Locate the cell with the specified text and output its (x, y) center coordinate. 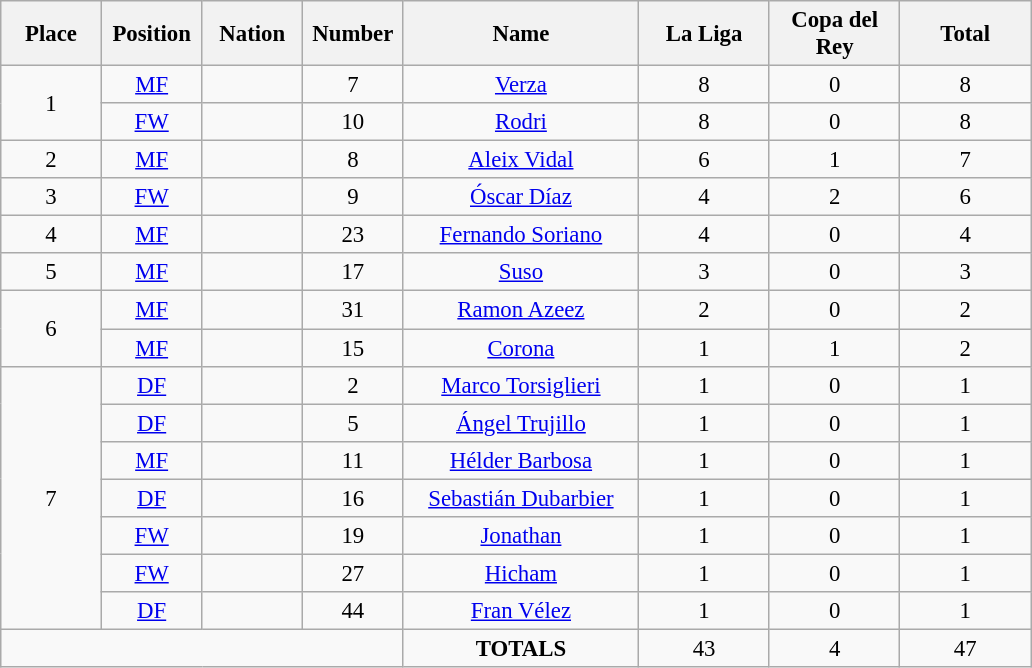
27 (354, 573)
44 (354, 611)
Sebastián Dubarbier (521, 498)
Óscar Díaz (521, 197)
La Liga (704, 34)
Copa del Rey (834, 34)
Total (966, 34)
Aleix Vidal (521, 160)
Place (52, 34)
Hélder Barbosa (521, 460)
16 (354, 498)
Ángel Trujillo (521, 423)
19 (354, 536)
TOTALS (521, 648)
15 (354, 348)
43 (704, 648)
Corona (521, 348)
Fran Vélez (521, 611)
23 (354, 235)
11 (354, 460)
Hicham (521, 573)
Name (521, 34)
Suso (521, 273)
10 (354, 122)
9 (354, 197)
Number (354, 34)
47 (966, 648)
Jonathan (521, 536)
Position (152, 34)
Nation (252, 34)
Rodri (521, 122)
17 (354, 273)
Verza (521, 85)
31 (354, 310)
Marco Torsiglieri (521, 385)
Ramon Azeez (521, 310)
Fernando Soriano (521, 235)
